Locate the cell with the specified text and output its [x, y] center coordinate. 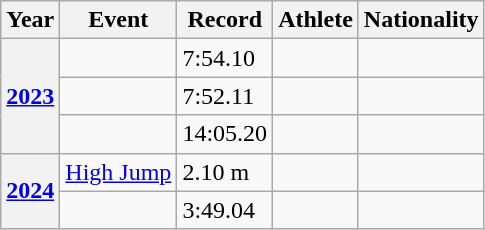
Athlete [316, 20]
3:49.04 [225, 210]
Year [30, 20]
Event [118, 20]
High Jump [118, 172]
2.10 m [225, 172]
Record [225, 20]
2024 [30, 191]
2023 [30, 96]
7:52.11 [225, 96]
Nationality [421, 20]
14:05.20 [225, 134]
7:54.10 [225, 58]
